Extract the [X, Y] coordinate from the center of the cell holding the provided text.  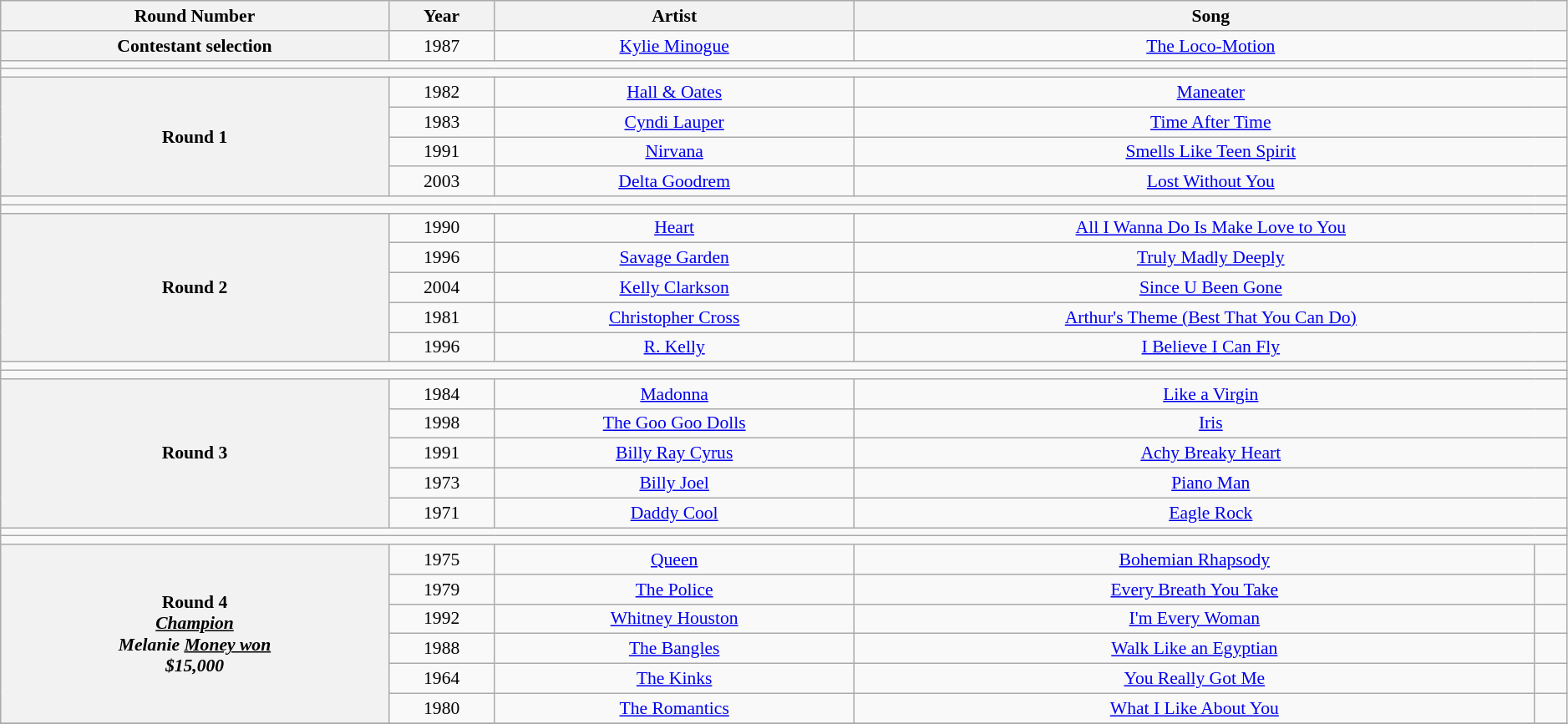
Hall & Oates [674, 93]
Year [441, 16]
1998 [441, 423]
Maneater [1210, 93]
1981 [441, 317]
1984 [441, 394]
Like a Virgin [1210, 394]
Artist [674, 16]
Piano Man [1210, 484]
Daddy Cool [674, 513]
Queen [674, 559]
Iris [1210, 423]
Arthur's Theme (Best That You Can Do) [1210, 317]
Christopher Cross [674, 317]
Whitney Houston [674, 619]
Time After Time [1210, 122]
You Really Got Me [1195, 679]
Round 1 [195, 137]
Round Number [195, 16]
Since U Been Gone [1210, 288]
Billy Joel [674, 484]
Savage Garden [674, 258]
Lost Without You [1210, 182]
The Romantics [674, 708]
Cyndi Lauper [674, 122]
Nirvana [674, 152]
Achy Breaky Heart [1210, 453]
1987 [441, 46]
2003 [441, 182]
1975 [441, 559]
Round 3 [195, 453]
Kelly Clarkson [674, 288]
Delta Goodrem [674, 182]
1980 [441, 708]
Round 2 [195, 287]
Billy Ray Cyrus [674, 453]
I Believe I Can Fly [1210, 347]
1983 [441, 122]
All I Wanna Do Is Make Love to You [1210, 228]
Contestant selection [195, 46]
Round 4ChampionMelanie Money won$15,000 [195, 634]
1992 [441, 619]
1982 [441, 93]
1971 [441, 513]
Walk Like an Egyptian [1195, 649]
2004 [441, 288]
R. Kelly [674, 347]
Madonna [674, 394]
Bohemian Rhapsody [1195, 559]
The Goo Goo Dolls [674, 423]
1979 [441, 590]
Song [1210, 16]
The Bangles [674, 649]
Smells Like Teen Spirit [1210, 152]
1990 [441, 228]
The Police [674, 590]
I'm Every Woman [1195, 619]
1964 [441, 679]
1988 [441, 649]
Kylie Minogue [674, 46]
1973 [441, 484]
Eagle Rock [1210, 513]
What I Like About You [1195, 708]
The Kinks [674, 679]
Heart [674, 228]
The Loco-Motion [1210, 46]
Truly Madly Deeply [1210, 258]
Every Breath You Take [1195, 590]
